Provide the [X, Y] coordinate of the cell's center where the given text is located.  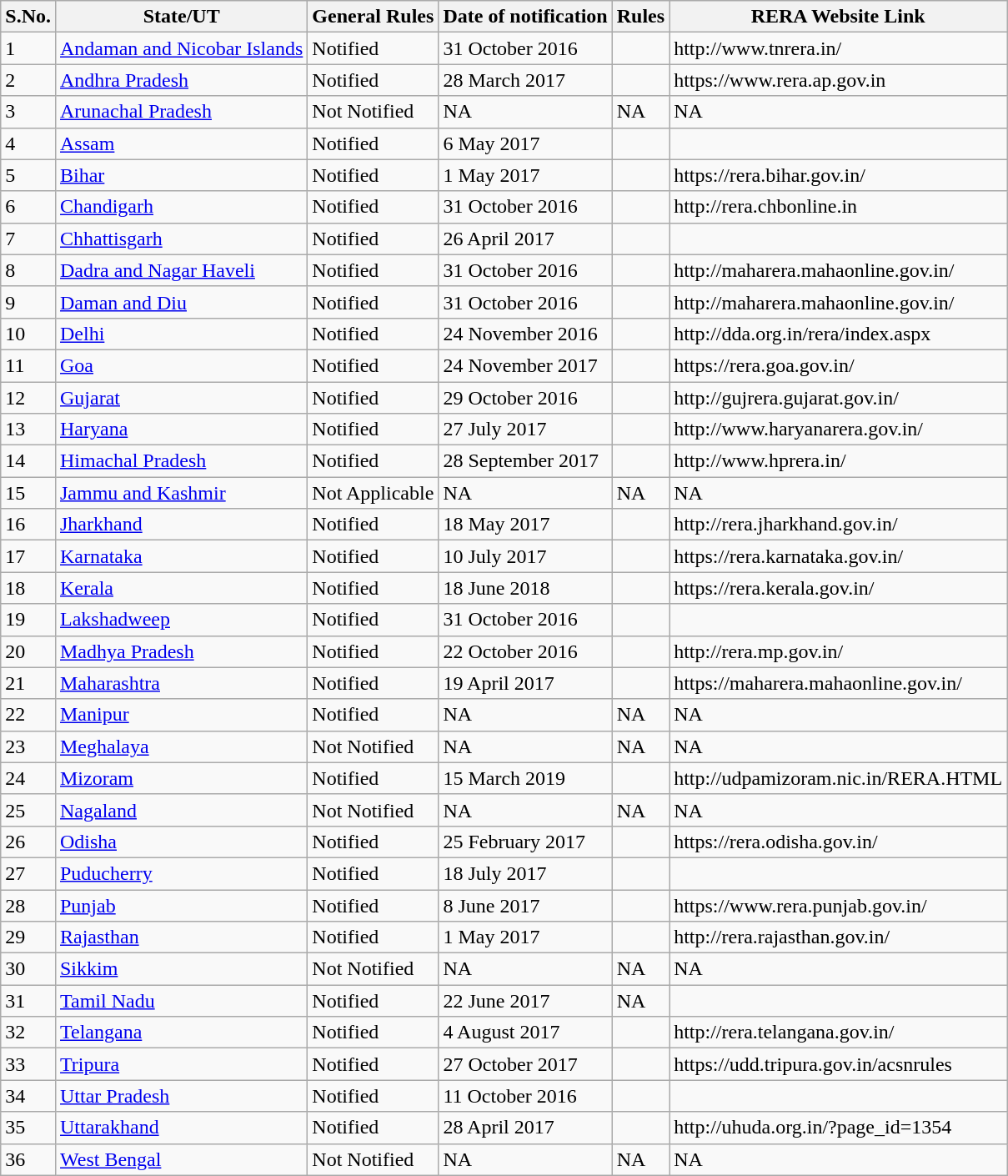
18 June 2018 [525, 588]
4 August 2017 [525, 1033]
General Rules [374, 17]
24 November 2017 [525, 365]
12 [28, 398]
Arunachal Pradesh [181, 112]
18 [28, 588]
8 June 2017 [525, 905]
13 [28, 430]
21 [28, 683]
Goa [181, 365]
http://gujrera.gujarat.gov.in/ [839, 398]
7 [28, 239]
14 [28, 461]
22 October 2016 [525, 651]
RERA Website Link [839, 17]
Uttar Pradesh [181, 1096]
19 April 2017 [525, 683]
Rules [640, 17]
State/UT [181, 17]
Puducherry [181, 873]
10 July 2017 [525, 556]
Tripura [181, 1064]
16 [28, 525]
http://rera.chbonline.in [839, 207]
Chhattisgarh [181, 239]
11 [28, 365]
28 September 2017 [525, 461]
https://rera.bihar.gov.in/ [839, 175]
5 [28, 175]
https://www.rera.ap.gov.in [839, 80]
https://maharera.mahaonline.gov.in/ [839, 683]
24 November 2016 [525, 334]
25 [28, 810]
Assam [181, 143]
Rajasthan [181, 937]
Lakshadweep [181, 620]
Punjab [181, 905]
Karnataka [181, 556]
https://udd.tripura.gov.in/acsnrules [839, 1064]
Bihar [181, 175]
Delhi [181, 334]
Jammu and Kashmir [181, 493]
24 [28, 778]
23 [28, 746]
2 [28, 80]
Chandigarh [181, 207]
6 May 2017 [525, 143]
Himachal Pradesh [181, 461]
10 [28, 334]
17 [28, 556]
29 [28, 937]
20 [28, 651]
32 [28, 1033]
30 [28, 969]
Tamil Nadu [181, 1001]
Daman and Diu [181, 302]
Maharashtra [181, 683]
https://rera.karnataka.gov.in/ [839, 556]
Jharkhand [181, 525]
http://www.hprera.in/ [839, 461]
Odisha [181, 842]
28 [28, 905]
http://www.haryanarera.gov.in/ [839, 430]
3 [28, 112]
http://rera.mp.gov.in/ [839, 651]
28 March 2017 [525, 80]
http://udpamizoram.nic.in/RERA.HTML [839, 778]
Meghalaya [181, 746]
4 [28, 143]
27 [28, 873]
34 [28, 1096]
27 October 2017 [525, 1064]
Uttarakhand [181, 1128]
9 [28, 302]
26 April 2017 [525, 239]
https://rera.goa.gov.in/ [839, 365]
11 October 2016 [525, 1096]
33 [28, 1064]
Mizoram [181, 778]
35 [28, 1128]
29 October 2016 [525, 398]
19 [28, 620]
15 March 2019 [525, 778]
Dadra and Nagar Haveli [181, 270]
https://rera.kerala.gov.in/ [839, 588]
Madhya Pradesh [181, 651]
36 [28, 1159]
http://uhuda.org.in/?page_id=1354 [839, 1128]
http://rera.jharkhand.gov.in/ [839, 525]
Not Applicable [374, 493]
Gujarat [181, 398]
Andaman and Nicobar Islands [181, 48]
West Bengal [181, 1159]
8 [28, 270]
Andhra Pradesh [181, 80]
25 February 2017 [525, 842]
http://rera.rajasthan.gov.in/ [839, 937]
Haryana [181, 430]
http://dda.org.in/rera/index.aspx [839, 334]
S.No. [28, 17]
Nagaland [181, 810]
18 July 2017 [525, 873]
28 April 2017 [525, 1128]
18 May 2017 [525, 525]
6 [28, 207]
http://rera.telangana.gov.in/ [839, 1033]
31 [28, 1001]
Sikkim [181, 969]
15 [28, 493]
22 June 2017 [525, 1001]
https://rera.odisha.gov.in/ [839, 842]
22 [28, 715]
Telangana [181, 1033]
Manipur [181, 715]
https://www.rera.punjab.gov.in/ [839, 905]
1 [28, 48]
27 July 2017 [525, 430]
26 [28, 842]
Date of notification [525, 17]
http://www.tnrera.in/ [839, 48]
Kerala [181, 588]
